Output the (X, Y) coordinate of the center of the cell containing the given text.  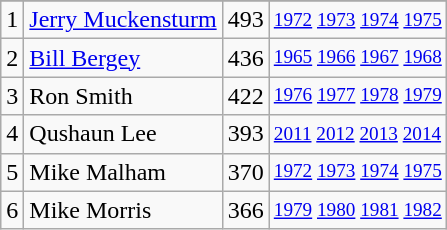
1965 1966 1967 1968 (358, 58)
366 (246, 210)
Mike Malham (123, 172)
Qushaun Lee (123, 134)
6 (12, 210)
2011 2012 2013 2014 (358, 134)
1976 1977 1978 1979 (358, 96)
3 (12, 96)
1979 1980 1981 1982 (358, 210)
Mike Morris (123, 210)
4 (12, 134)
1 (12, 20)
422 (246, 96)
Jerry Muckensturm (123, 20)
370 (246, 172)
2 (12, 58)
493 (246, 20)
393 (246, 134)
Bill Bergey (123, 58)
Ron Smith (123, 96)
436 (246, 58)
5 (12, 172)
